Return (X, Y) of the center of cell containing provided text 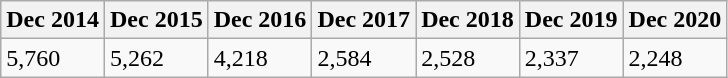
2,337 (571, 58)
5,760 (53, 58)
Dec 2016 (260, 20)
Dec 2019 (571, 20)
2,528 (468, 58)
Dec 2018 (468, 20)
2,248 (675, 58)
4,218 (260, 58)
Dec 2017 (364, 20)
2,584 (364, 58)
5,262 (156, 58)
Dec 2020 (675, 20)
Dec 2014 (53, 20)
Dec 2015 (156, 20)
